Provide the (X, Y) coordinate of the cell's center where the given text is located.  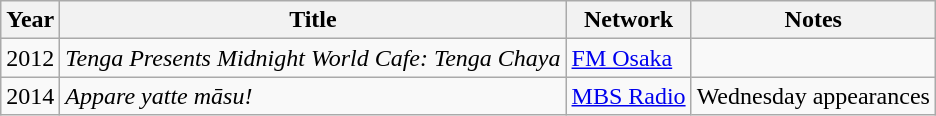
FM Osaka (628, 58)
Notes (813, 20)
Year (30, 20)
Wednesday appearances (813, 96)
Network (628, 20)
MBS Radio (628, 96)
Title (313, 20)
2014 (30, 96)
Tenga Presents Midnight World Cafe: Tenga Chaya (313, 58)
2012 (30, 58)
Appare yatte māsu! (313, 96)
